Capture the cell that displays the provided text and extract its [x, y] central coordinate. 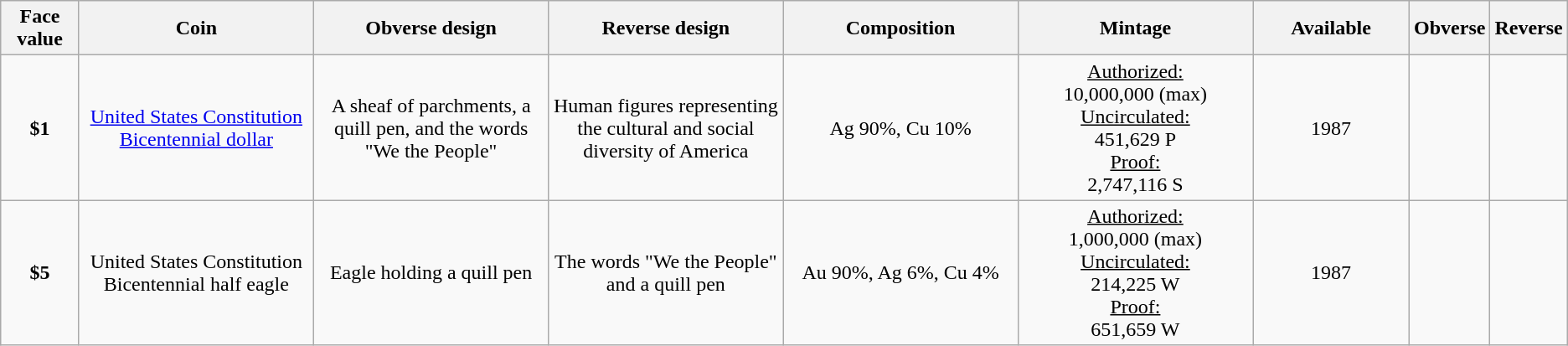
Composition [900, 28]
United States Constitution Bicentennial half eagle [196, 273]
Face value [40, 28]
Human figures representing the cultural and social diversity of America [666, 127]
Coin [196, 28]
Obverse [1450, 28]
Available [1332, 28]
Reverse design [666, 28]
Reverse [1529, 28]
Eagle holding a quill pen [431, 273]
$1 [40, 127]
Authorized:1,000,000 (max)Uncirculated:214,225 WProof:651,659 W [1135, 273]
Ag 90%, Cu 10% [900, 127]
Authorized:10,000,000 (max)Uncirculated:451,629 PProof:2,747,116 S [1135, 127]
Mintage [1135, 28]
The words "We the People" and a quill pen [666, 273]
Obverse design [431, 28]
Au 90%, Ag 6%, Cu 4% [900, 273]
A sheaf of parchments, a quill pen, and the words "We the People" [431, 127]
$5 [40, 273]
United States Constitution Bicentennial dollar [196, 127]
